Search for the cell housing the specified text and yield its [x, y] center coordinate. 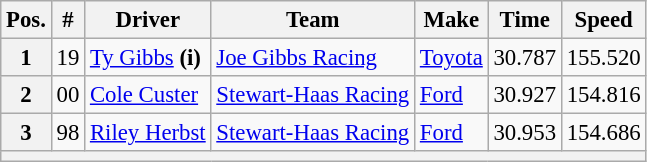
Pos. [26, 20]
3 [26, 133]
Driver [148, 20]
30.787 [524, 58]
Joe Gibbs Racing [313, 58]
30.953 [524, 133]
Speed [604, 20]
Riley Herbst [148, 133]
Make [452, 20]
Team [313, 20]
Time [524, 20]
Toyota [452, 58]
154.686 [604, 133]
30.927 [524, 95]
Ty Gibbs (i) [148, 58]
1 [26, 58]
154.816 [604, 95]
# [68, 20]
Cole Custer [148, 95]
19 [68, 58]
155.520 [604, 58]
98 [68, 133]
2 [26, 95]
00 [68, 95]
